Locate the cell with the specified text and output its [X, Y] center coordinate. 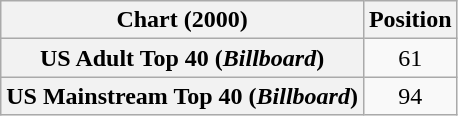
61 [410, 58]
Chart (2000) [182, 20]
94 [410, 96]
US Adult Top 40 (Billboard) [182, 58]
Position [410, 20]
US Mainstream Top 40 (Billboard) [182, 96]
